Return [x, y] of the center of cell containing provided text 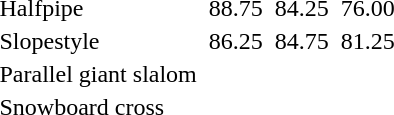
84.75 [302, 41]
86.25 [236, 41]
